Pinpoint the cell where the given text exists, returning its (X, Y) midpoint coordinate. 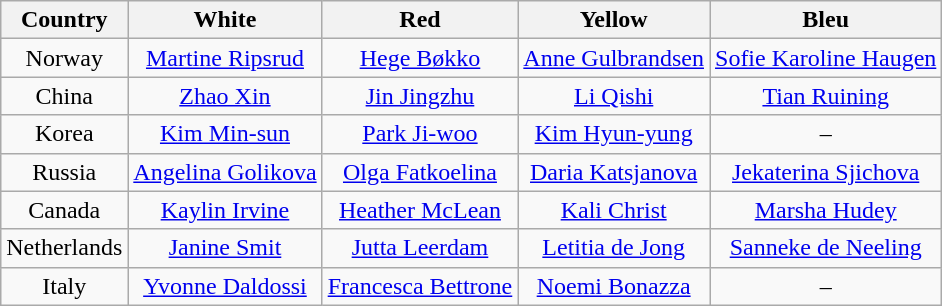
Canada (64, 210)
Letitia de Jong (614, 248)
Li Qishi (614, 96)
Yvonne Daldossi (225, 286)
Korea (64, 134)
China (64, 96)
Tian Ruining (826, 96)
Zhao Xin (225, 96)
Russia (64, 172)
Marsha Hudey (826, 210)
Jin Jingzhu (420, 96)
Italy (64, 286)
Noemi Bonazza (614, 286)
Bleu (826, 20)
Heather McLean (420, 210)
Olga Fatkoelina (420, 172)
Park Ji-woo (420, 134)
Norway (64, 58)
Jutta Leerdam (420, 248)
Martine Ripsrud (225, 58)
Country (64, 20)
Red (420, 20)
Kali Christ (614, 210)
Anne Gulbrandsen (614, 58)
Francesca Bettrone (420, 286)
Kim Hyun-yung (614, 134)
White (225, 20)
Hege Bøkko (420, 58)
Daria Katsjanova (614, 172)
Jekaterina Sjichova (826, 172)
Janine Smit (225, 248)
Kaylin Irvine (225, 210)
Kim Min-sun (225, 134)
Sofie Karoline Haugen (826, 58)
Sanneke de Neeling (826, 248)
Yellow (614, 20)
Angelina Golikova (225, 172)
Netherlands (64, 248)
